Search for the cell housing the specified text and yield its (x, y) center coordinate. 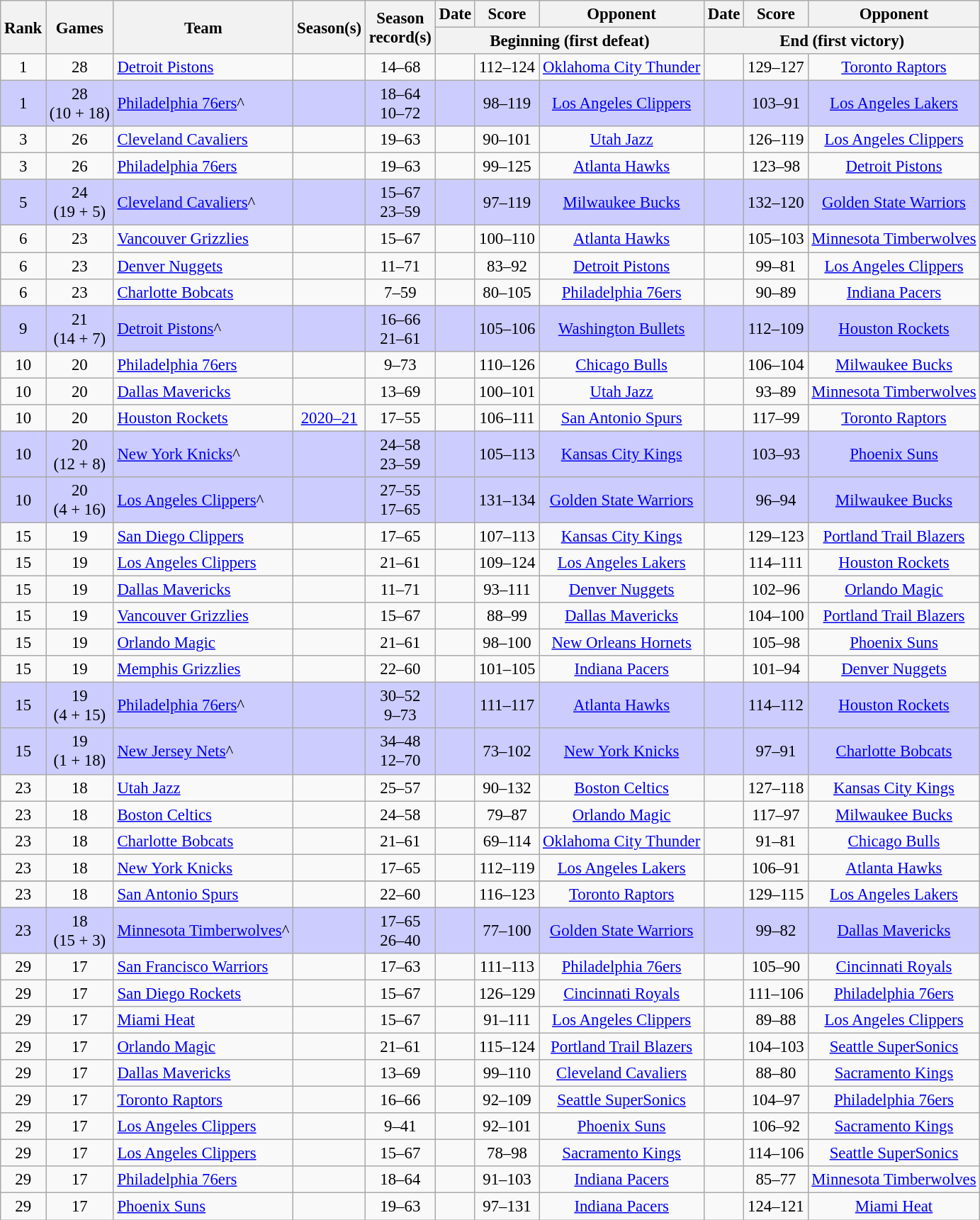
103–91 (776, 103)
105–98 (776, 643)
Detroit Pistons^ (203, 329)
105–113 (507, 454)
San Diego Clippers (203, 536)
New York Knicks^ (203, 454)
105–90 (776, 967)
89–88 (776, 1020)
112–124 (507, 67)
Beginning (first defeat) (570, 41)
Los Angeles Clippers^ (203, 500)
97–131 (507, 1207)
115–124 (507, 1047)
79–87 (507, 815)
83–92 (507, 266)
New Jersey Nets^ (203, 751)
104–103 (776, 1047)
132–120 (776, 203)
9 (23, 329)
18–64 10–72 (400, 103)
117–99 (776, 418)
110–126 (507, 364)
17–55 (400, 418)
Season(s) (330, 27)
106–92 (776, 1126)
27–5517–65 (400, 500)
Cleveland Cavaliers^ (203, 203)
77–100 (507, 930)
Seasonrecord(s) (400, 27)
124–121 (776, 1207)
24–5823–59 (400, 454)
7–59 (400, 292)
92–101 (507, 1126)
19(1 + 18) (80, 751)
80–105 (507, 292)
102–96 (776, 590)
90–132 (507, 788)
14–68 (400, 67)
Games (80, 27)
123–98 (776, 167)
99–82 (776, 930)
106–104 (776, 364)
73–102 (507, 751)
88–99 (507, 616)
129–127 (776, 67)
103–93 (776, 454)
9–41 (400, 1126)
69–114 (507, 841)
24–58 (400, 815)
111–106 (776, 993)
New Orleans Hornets (622, 643)
78–98 (507, 1153)
91–111 (507, 1020)
93–89 (776, 391)
98–100 (507, 643)
96–94 (776, 500)
97–119 (507, 203)
104–97 (776, 1100)
19(4 + 15) (80, 706)
20(12 + 8) (80, 454)
104–100 (776, 616)
105–106 (507, 329)
116–123 (507, 895)
16–66 (400, 1100)
30–529–73 (400, 706)
Memphis Grizzlies (203, 669)
98–119 (507, 103)
90–101 (507, 140)
114–112 (776, 706)
End (first victory) (842, 41)
106–111 (507, 418)
112–109 (776, 329)
17–63 (400, 967)
5 (23, 203)
92–109 (507, 1100)
16–6621–61 (400, 329)
107–113 (507, 536)
2020–21 (330, 418)
17–6526–40 (400, 930)
34–4812–70 (400, 751)
15–6723–59 (400, 203)
93–111 (507, 590)
Minnesota Timberwolves^ (203, 930)
129–123 (776, 536)
88–80 (776, 1073)
100–110 (507, 239)
126–119 (776, 140)
99–125 (507, 167)
117–97 (776, 815)
Rank (23, 27)
San Francisco Warriors (203, 967)
90–89 (776, 292)
109–124 (507, 563)
91–81 (776, 841)
101–94 (776, 669)
100–101 (507, 391)
127–118 (776, 788)
Washington Bullets (622, 329)
24(19 + 5) (80, 203)
18(15 + 3) (80, 930)
129–115 (776, 895)
131–134 (507, 500)
85–77 (776, 1180)
106–91 (776, 868)
105–103 (776, 239)
99–110 (507, 1073)
28(10 + 18) (80, 103)
18–64 (400, 1180)
28 (80, 67)
20(4 + 16) (80, 500)
9–73 (400, 364)
91–103 (507, 1180)
Team (203, 27)
99–81 (776, 266)
25–57 (400, 788)
97–91 (776, 751)
21(14 + 7) (80, 329)
114–111 (776, 563)
126–129 (507, 993)
San Diego Rockets (203, 993)
114–106 (776, 1153)
101–105 (507, 669)
112–119 (507, 868)
111–117 (507, 706)
111–113 (507, 967)
